Find where the given text appears and provide that cell's center as (x, y) coordinate. 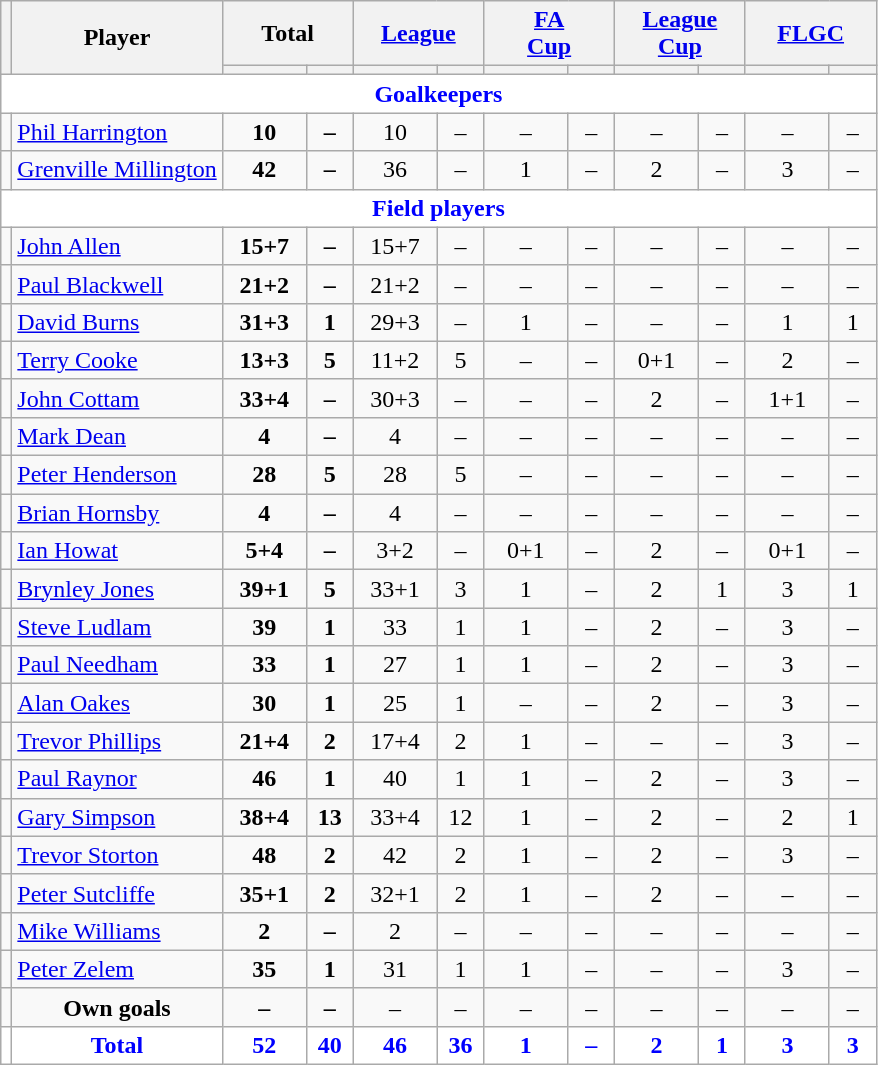
Paul Blackwell (117, 284)
11+2 (395, 360)
31+3 (264, 322)
John Cottam (117, 398)
Trevor Phillips (117, 741)
30+3 (395, 398)
35 (264, 969)
Field players (438, 208)
39 (264, 627)
35+1 (264, 893)
Peter Sutcliffe (117, 893)
29+3 (395, 322)
Trevor Storton (117, 855)
Brynley Jones (117, 589)
12 (460, 817)
Mike Williams (117, 931)
Player (117, 38)
Own goals (117, 1007)
33+1 (395, 589)
39+1 (264, 589)
48 (264, 855)
5+4 (264, 551)
Alan Oakes (117, 703)
Mark Dean (117, 437)
LeagueCup (680, 34)
Peter Henderson (117, 475)
Paul Raynor (117, 779)
Terry Cooke (117, 360)
38+4 (264, 817)
Grenville Millington (117, 170)
31 (395, 969)
27 (395, 665)
17+4 (395, 741)
13 (330, 817)
Ian Howat (117, 551)
Brian Hornsby (117, 513)
David Burns (117, 322)
25 (395, 703)
FLGC (810, 34)
52 (264, 1046)
13+3 (264, 360)
30 (264, 703)
3+2 (395, 551)
FACup (550, 34)
Paul Needham (117, 665)
32+1 (395, 893)
John Allen (117, 246)
Peter Zelem (117, 969)
Steve Ludlam (117, 627)
Gary Simpson (117, 817)
League (418, 34)
1+1 (787, 398)
21+4 (264, 741)
Phil Harrington (117, 132)
Goalkeepers (438, 94)
